From the cell containing the given text, extract its center point as (x, y) coordinate. 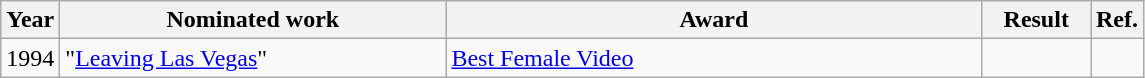
Result (1036, 20)
Nominated work (253, 20)
Best Female Video (714, 58)
1994 (30, 58)
Year (30, 20)
"Leaving Las Vegas" (253, 58)
Ref. (1116, 20)
Award (714, 20)
